Find where the given text appears and provide that cell's center as (x, y) coordinate. 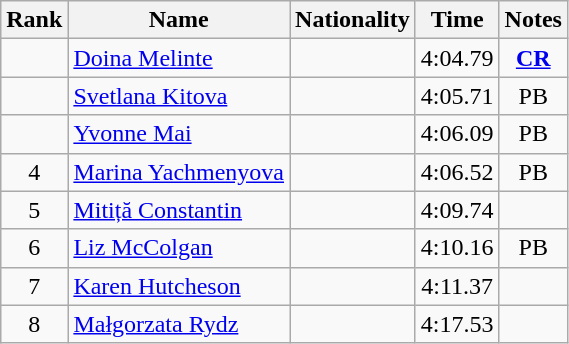
Karen Hutcheson (179, 286)
Notes (533, 20)
4:17.53 (457, 324)
Małgorzata Rydz (179, 324)
Nationality (353, 20)
4:09.74 (457, 210)
CR (533, 58)
4:10.16 (457, 248)
4:04.79 (457, 58)
Time (457, 20)
4 (34, 172)
4:06.52 (457, 172)
Mitiță Constantin (179, 210)
Rank (34, 20)
6 (34, 248)
4:06.09 (457, 134)
4:11.37 (457, 286)
Marina Yachmenyova (179, 172)
8 (34, 324)
4:05.71 (457, 96)
Liz McColgan (179, 248)
Name (179, 20)
Svetlana Kitova (179, 96)
5 (34, 210)
7 (34, 286)
Doina Melinte (179, 58)
Yvonne Mai (179, 134)
